Locate the cell with the specified text and output its [x, y] center coordinate. 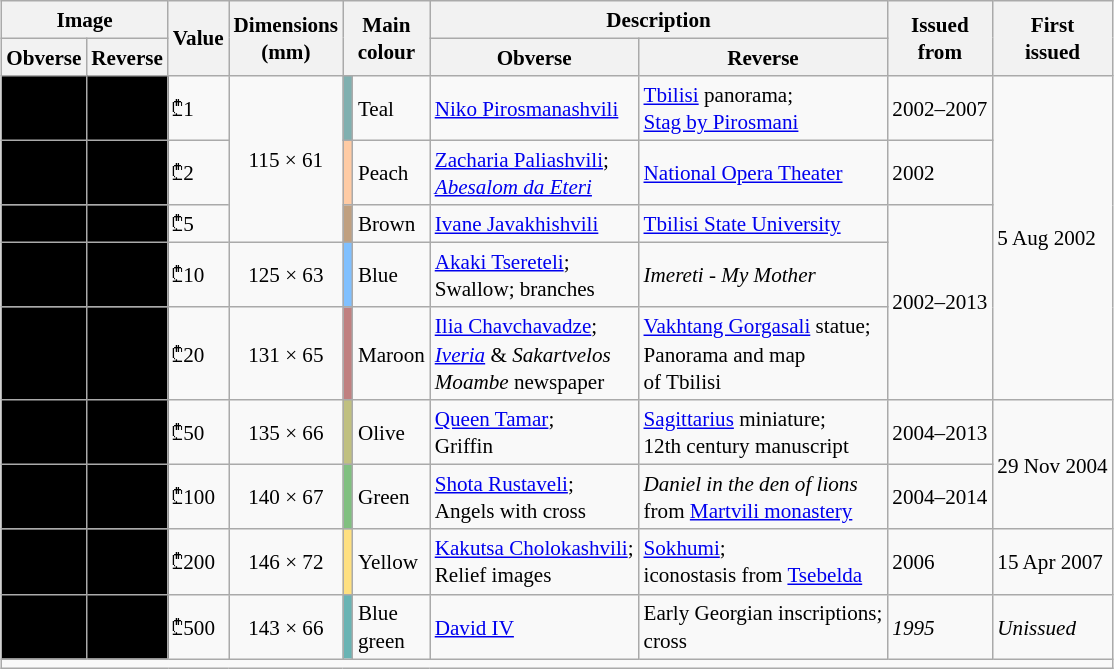
Dimensions(mm) [286, 38]
Imereti - My Mother [764, 276]
Green [392, 496]
143 × 66 [286, 626]
Image [84, 20]
146 × 72 [286, 562]
₾20 [198, 353]
Daniel in the den of lionsfrom Martvili monastery [764, 496]
₾100 [198, 496]
15 Apr 2007 [1052, 562]
Blue [392, 276]
₾10 [198, 276]
Teal [392, 108]
National Opera Theater [764, 172]
2004–2013 [940, 432]
140 × 67 [286, 496]
Vakhtang Gorgasali statue;Panorama and mapof Tbilisi [764, 353]
Peach [392, 172]
Ilia Chavchavadze;Iveria & SakartvelosMoambe newspaper [534, 353]
2004–2014 [940, 496]
₾5 [198, 224]
Tbilisi State University [764, 224]
Bluegreen [392, 626]
Unissued [1052, 626]
131 × 65 [286, 353]
Ivane Javakhishvili [534, 224]
₾500 [198, 626]
Issuedfrom [940, 38]
Kakutsa Cholokashvili;Relief images [534, 562]
125 × 63 [286, 276]
₾1 [198, 108]
Description [659, 20]
Early Georgian inscriptions;cross [764, 626]
David IV [534, 626]
₾200 [198, 562]
Niko Pirosmanashvili [534, 108]
Maincolour [386, 38]
Akaki Tsereteli;Swallow; branches [534, 276]
Value [198, 38]
Sokhumi;iconostasis from Tsebelda [764, 562]
Olive [392, 432]
115 × 61 [286, 160]
Queen Tamar;Griffin [534, 432]
2006 [940, 562]
Firstissued [1052, 38]
Sagittarius miniature;12th century manuscript [764, 432]
Brown [392, 224]
135 × 66 [286, 432]
2002–2007 [940, 108]
Tbilisi panorama;Stag by Pirosmani [764, 108]
29 Nov 2004 [1052, 465]
Shota Rustaveli;Angels with cross [534, 496]
2002–2013 [940, 302]
5 Aug 2002 [1052, 238]
Yellow [392, 562]
2002 [940, 172]
₾2 [198, 172]
Maroon [392, 353]
Zacharia Paliashvili;Abesalom da Eteri [534, 172]
₾50 [198, 432]
1995 [940, 626]
